Scan for the cell matching the given text and deliver its (X, Y) coordinate at center. 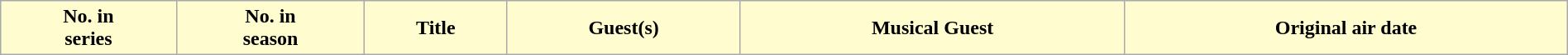
No. inseason (270, 28)
Musical Guest (932, 28)
Title (436, 28)
Guest(s) (624, 28)
No. inseries (88, 28)
Original air date (1346, 28)
